Search for the cell housing the specified text and yield its [X, Y] center coordinate. 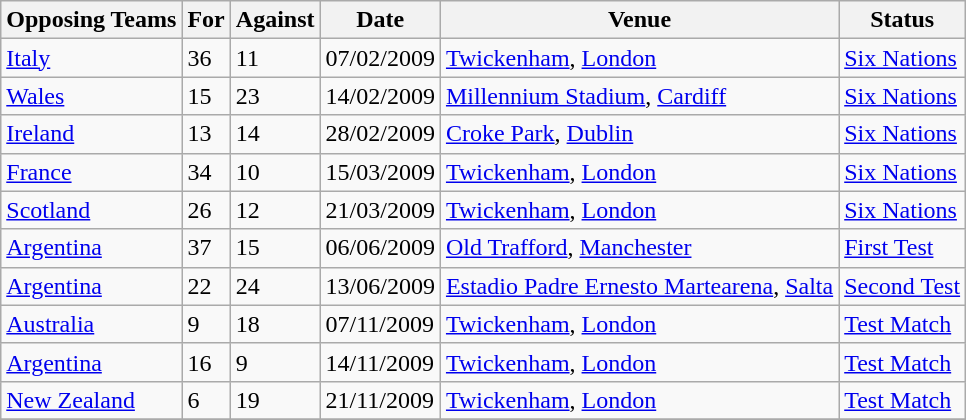
11 [275, 58]
19 [275, 400]
New Zealand [92, 400]
13 [206, 134]
26 [206, 210]
For [206, 20]
Venue [639, 20]
14/02/2009 [380, 96]
14/11/2009 [380, 362]
06/06/2009 [380, 248]
Opposing Teams [92, 20]
Wales [92, 96]
28/02/2009 [380, 134]
Against [275, 20]
36 [206, 58]
Date [380, 20]
Ireland [92, 134]
Italy [92, 58]
12 [275, 210]
21/11/2009 [380, 400]
22 [206, 286]
16 [206, 362]
Millennium Stadium, Cardiff [639, 96]
Second Test [902, 286]
6 [206, 400]
23 [275, 96]
21/03/2009 [380, 210]
Old Trafford, Manchester [639, 248]
24 [275, 286]
Status [902, 20]
First Test [902, 248]
Croke Park, Dublin [639, 134]
Scotland [92, 210]
10 [275, 172]
18 [275, 324]
15/03/2009 [380, 172]
France [92, 172]
34 [206, 172]
Estadio Padre Ernesto Martearena, Salta [639, 286]
13/06/2009 [380, 286]
07/02/2009 [380, 58]
07/11/2009 [380, 324]
14 [275, 134]
Australia [92, 324]
37 [206, 248]
